Locate the cell with the specified text and output its [X, Y] center coordinate. 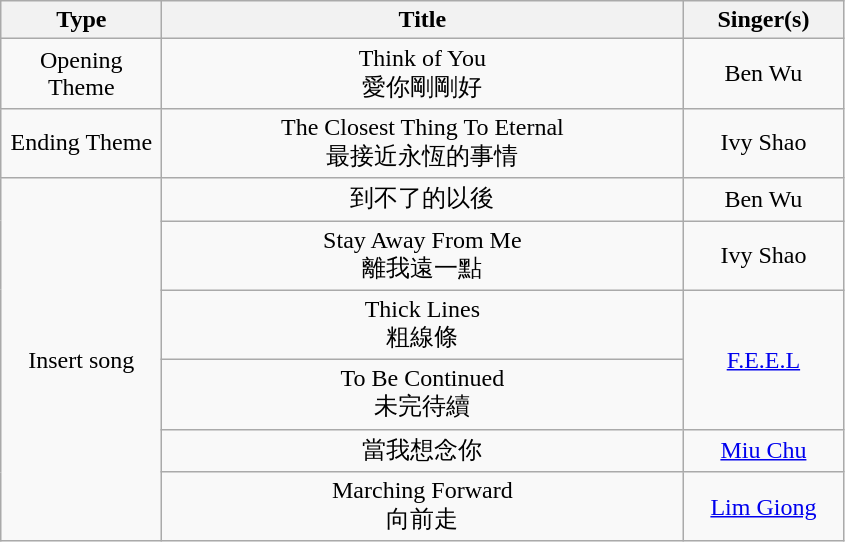
Marching Forward向前走 [422, 507]
Thick Lines粗線條 [422, 325]
Stay Away From Me離我遠一點 [422, 255]
F.E.E.L [764, 360]
The Closest Thing To Eternal最接近永恆的事情 [422, 143]
Singer(s) [764, 20]
Ending Theme [82, 143]
到不了的以後 [422, 200]
Insert song [82, 360]
Opening Theme [82, 74]
Think of You愛你剛剛好 [422, 74]
To Be Continued未完待續 [422, 395]
Type [82, 20]
Lim Giong [764, 507]
Miu Chu [764, 450]
當我想念你 [422, 450]
Title [422, 20]
